Find where the given text appears and provide that cell's center as (x, y) coordinate. 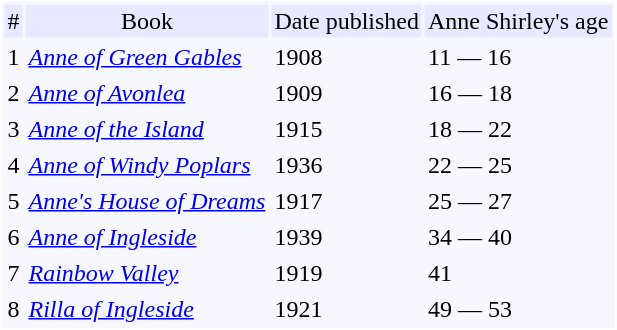
11 — 16 (518, 56)
Anne of Windy Poplars (148, 164)
Anne Shirley's age (518, 20)
1939 (346, 236)
41 (518, 272)
Anne of the Island (148, 128)
Rainbow Valley (148, 272)
18 — 22 (518, 128)
1908 (346, 56)
1919 (346, 272)
3 (13, 128)
34 — 40 (518, 236)
7 (13, 272)
Anne of Green Gables (148, 56)
Anne's House of Dreams (148, 200)
Anne of Ingleside (148, 236)
8 (13, 308)
1909 (346, 92)
Rilla of Ingleside (148, 308)
49 — 53 (518, 308)
4 (13, 164)
Book (148, 20)
16 — 18 (518, 92)
22 — 25 (518, 164)
1 (13, 56)
# (13, 20)
1921 (346, 308)
5 (13, 200)
Date published (346, 20)
2 (13, 92)
Anne of Avonlea (148, 92)
1917 (346, 200)
1936 (346, 164)
1915 (346, 128)
25 — 27 (518, 200)
6 (13, 236)
